Capture the cell that displays the provided text and extract its (X, Y) central coordinate. 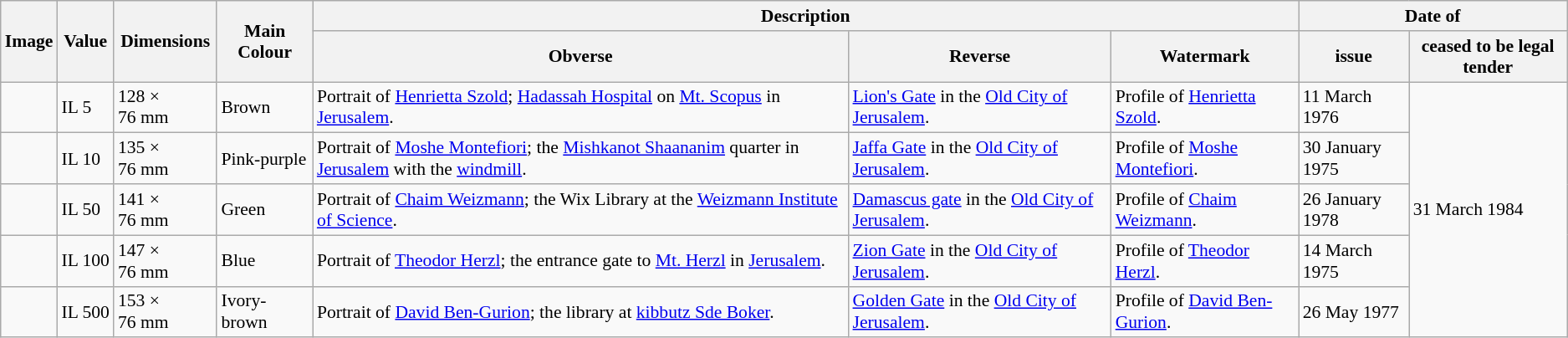
153 × 76 mm (166, 311)
Ivory-brown (264, 311)
Reverse (979, 57)
Brown (264, 107)
Portrait of David Ben-Gurion; the library at kibbutz Sde Boker. (580, 311)
128 × 76 mm (166, 107)
26 May 1977 (1354, 311)
Dimensions (166, 42)
IL 10 (85, 159)
Image (29, 42)
Portrait of Theodor Herzl; the entrance gate to Mt. Herzl in Jerusalem. (580, 261)
Value (85, 42)
Portrait of Moshe Montefiori; the Mishkanot Shaananim quarter in Jerusalem with the windmill. (580, 159)
Profile of David Ben-Gurion. (1205, 311)
Damascus gate in the Old City of Jerusalem. (979, 209)
Watermark (1205, 57)
147 × 76 mm (166, 261)
Profile of Chaim Weizmann. (1205, 209)
issue (1354, 57)
Description (806, 16)
135 × 76 mm (166, 159)
Date of (1433, 16)
Pink-purple (264, 159)
31 March 1984 (1489, 210)
Portrait of Henrietta Szold; Hadassah Hospital on Mt. Scopus in Jerusalem. (580, 107)
IL 5 (85, 107)
141 × 76 mm (166, 209)
14 March 1975 (1354, 261)
Portrait of Chaim Weizmann; the Wix Library at the Weizmann Institute of Science. (580, 209)
Profile of Henrietta Szold. (1205, 107)
Blue (264, 261)
30 January 1975 (1354, 159)
ceased to be legal tender (1489, 57)
IL 50 (85, 209)
Main Colour (264, 42)
Zion Gate in the Old City of Jerusalem. (979, 261)
Profile of Moshe Montefiori. (1205, 159)
Green (264, 209)
IL 500 (85, 311)
26 January 1978 (1354, 209)
Jaffa Gate in the Old City of Jerusalem. (979, 159)
IL 100 (85, 261)
Lion's Gate in the Old City of Jerusalem. (979, 107)
11 March 1976 (1354, 107)
Profile of Theodor Herzl. (1205, 261)
Obverse (580, 57)
Golden Gate in the Old City of Jerusalem. (979, 311)
